For the text-containing cell, return its midpoint in [x, y] coordinate format. 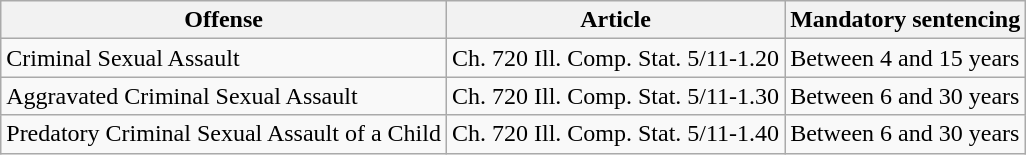
Between 4 and 15 years [906, 58]
Mandatory sentencing [906, 20]
Article [615, 20]
Ch. 720 Ill. Comp. Stat. 5/11-1.20 [615, 58]
Offense [224, 20]
Aggravated Criminal Sexual Assault [224, 96]
Ch. 720 Ill. Comp. Stat. 5/11-1.30 [615, 96]
Predatory Criminal Sexual Assault of a Child [224, 134]
Criminal Sexual Assault [224, 58]
Ch. 720 Ill. Comp. Stat. 5/11-1.40 [615, 134]
